Identify which cell holds the provided text, then report its (x, y) central coordinate. 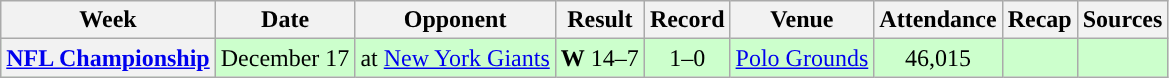
Venue (802, 20)
Date (285, 20)
46,015 (938, 58)
NFL Championship (108, 58)
Attendance (938, 20)
Recap (1040, 20)
Record (687, 20)
December 17 (285, 58)
Sources (1122, 20)
Result (600, 20)
1–0 (687, 58)
Polo Grounds (802, 58)
W 14–7 (600, 58)
Week (108, 20)
at New York Giants (455, 58)
Opponent (455, 20)
